From the cell containing the given text, extract its center point as (x, y) coordinate. 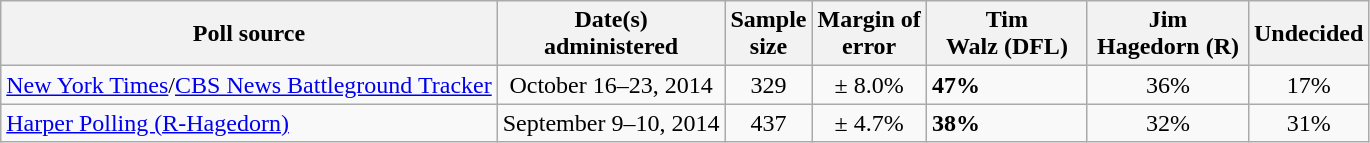
± 4.7% (869, 123)
Undecided (1308, 34)
Samplesize (768, 34)
September 9–10, 2014 (611, 123)
Poll source (249, 34)
Harper Polling (R-Hagedorn) (249, 123)
47% (1006, 85)
38% (1006, 123)
Margin oferror (869, 34)
17% (1308, 85)
32% (1168, 123)
329 (768, 85)
Date(s)administered (611, 34)
31% (1308, 123)
36% (1168, 85)
± 8.0% (869, 85)
October 16–23, 2014 (611, 85)
JimHagedorn (R) (1168, 34)
New York Times/CBS News Battleground Tracker (249, 85)
TimWalz (DFL) (1006, 34)
437 (768, 123)
